Determine the (X, Y) coordinate at the center of the cell enclosing the given text.  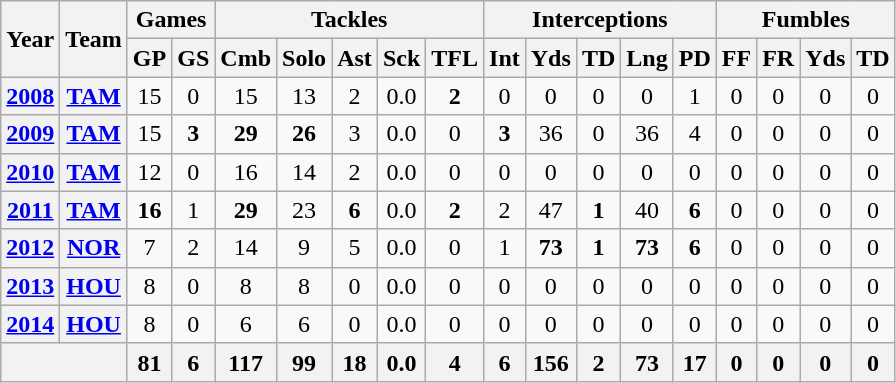
26 (304, 134)
NOR (94, 248)
13 (304, 96)
47 (550, 210)
9 (304, 248)
Sck (401, 58)
2010 (30, 172)
40 (647, 210)
7 (149, 248)
Int (505, 58)
2014 (30, 324)
TFL (455, 58)
Games (170, 20)
Tackles (350, 20)
GS (194, 58)
Year (30, 39)
Team (94, 39)
Ast (355, 58)
17 (694, 362)
5 (355, 248)
PD (694, 58)
117 (246, 362)
FR (778, 58)
Solo (304, 58)
99 (304, 362)
FF (736, 58)
Fumbles (806, 20)
18 (355, 362)
2013 (30, 286)
Lng (647, 58)
156 (550, 362)
Interceptions (600, 20)
23 (304, 210)
2009 (30, 134)
Cmb (246, 58)
12 (149, 172)
2012 (30, 248)
GP (149, 58)
2008 (30, 96)
2011 (30, 210)
81 (149, 362)
